Pinpoint the cell where the given text exists, returning its [x, y] midpoint coordinate. 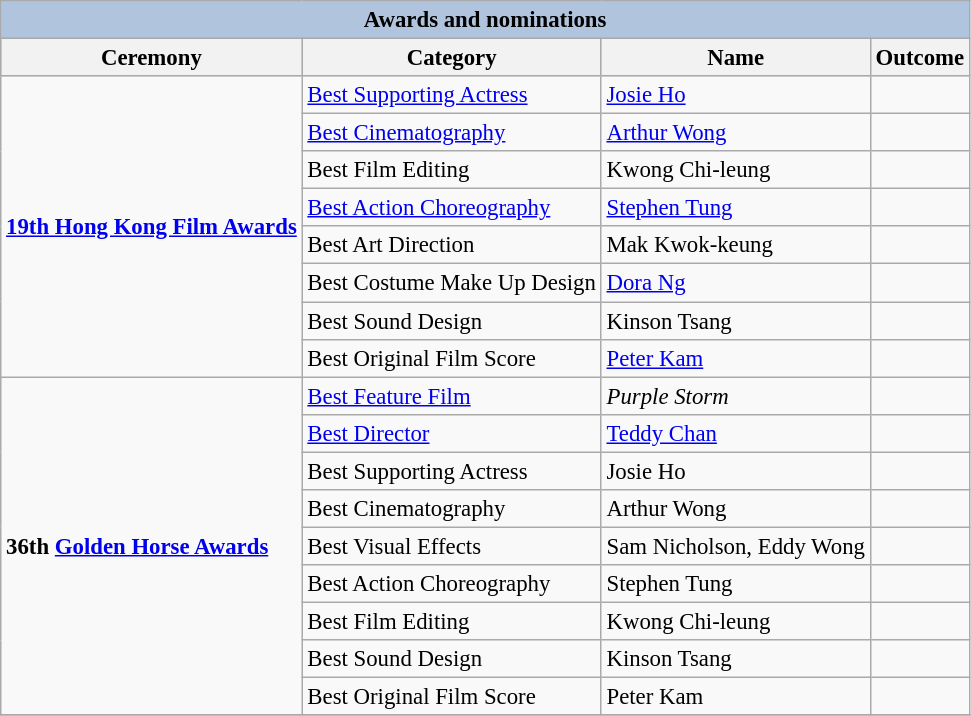
Mak Kwok-keung [736, 245]
Outcome [920, 58]
Teddy Chan [736, 433]
Best Feature Film [452, 396]
Name [736, 58]
Dora Ng [736, 283]
Best Director [452, 433]
36th Golden Horse Awards [152, 546]
Best Costume Make Up Design [452, 283]
19th Hong Kong Film Awards [152, 226]
Best Art Direction [452, 245]
Best Visual Effects [452, 546]
Ceremony [152, 58]
Category [452, 58]
Purple Storm [736, 396]
Awards and nominations [486, 20]
Sam Nicholson, Eddy Wong [736, 546]
